Extract the [x, y] coordinate from the center of the cell holding the provided text.  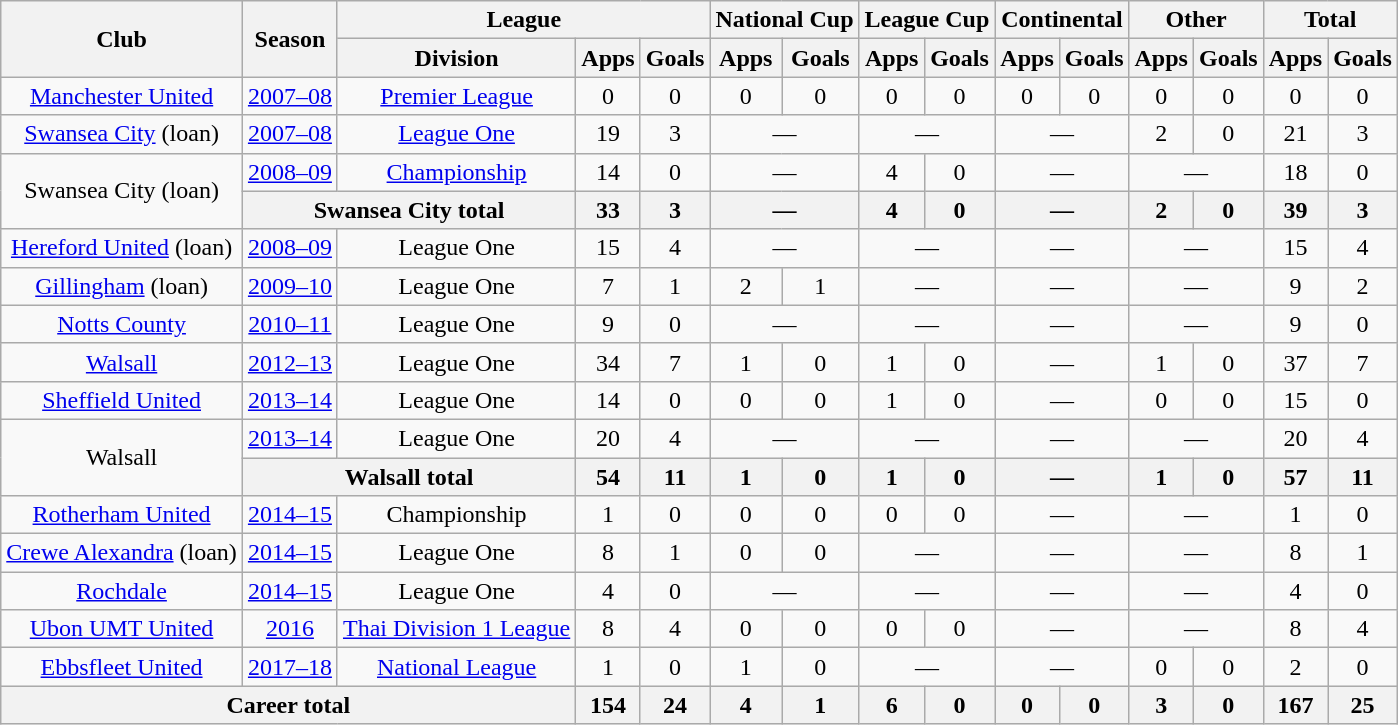
2010–11 [290, 324]
19 [608, 134]
Continental [1062, 20]
2012–13 [290, 362]
167 [1295, 705]
Division [456, 58]
Swansea City total [408, 210]
154 [608, 705]
Career total [288, 705]
37 [1295, 362]
33 [608, 210]
Notts County [122, 324]
National League [456, 667]
League Cup [927, 20]
21 [1295, 134]
54 [608, 477]
Hereford United (loan) [122, 248]
Sheffield United [122, 400]
Season [290, 39]
24 [675, 705]
34 [608, 362]
2009–10 [290, 286]
Ubon UMT United [122, 629]
Crewe Alexandra (loan) [122, 553]
Rochdale [122, 591]
Thai Division 1 League [456, 629]
18 [1295, 172]
Rotherham United [122, 515]
Premier League [456, 96]
25 [1363, 705]
Walsall total [408, 477]
Gillingham (loan) [122, 286]
National Cup [784, 20]
2017–18 [290, 667]
Manchester United [122, 96]
Ebbsfleet United [122, 667]
Club [122, 39]
6 [892, 705]
League [524, 20]
Other [1196, 20]
Total [1330, 20]
39 [1295, 210]
57 [1295, 477]
2016 [290, 629]
